Output the [x, y] coordinate of the center of the cell containing the given text.  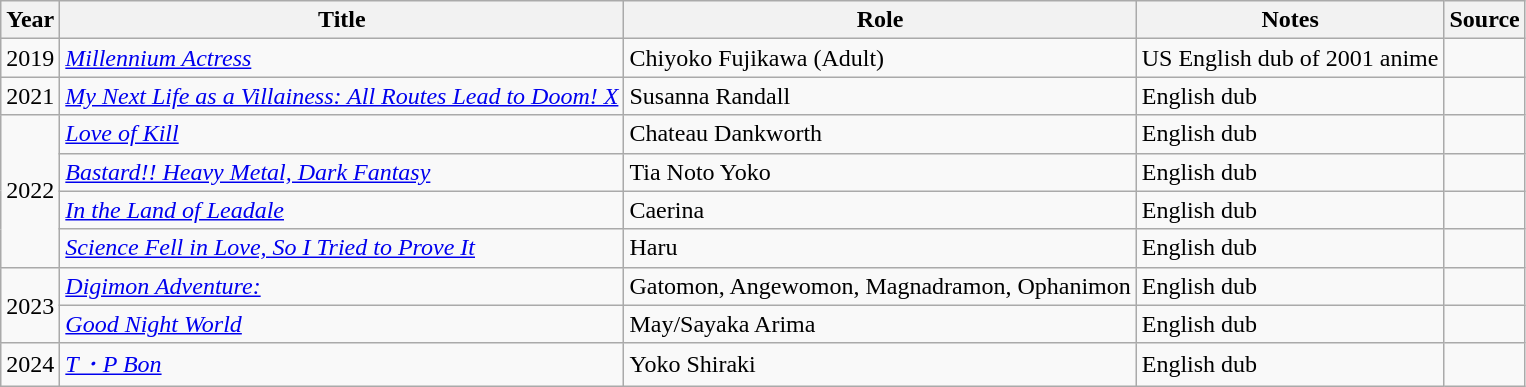
Source [1484, 20]
My Next Life as a Villainess: All Routes Lead to Doom! X [342, 96]
In the Land of Leadale [342, 210]
Bastard!! Heavy Metal, Dark Fantasy [342, 172]
2023 [30, 305]
Caerina [880, 210]
2019 [30, 58]
2022 [30, 191]
Haru [880, 248]
Good Night World [342, 324]
US English dub of 2001 anime [1290, 58]
Title [342, 20]
Yoko Shiraki [880, 364]
Notes [1290, 20]
Chateau Dankworth [880, 134]
Susanna Randall [880, 96]
Year [30, 20]
Role [880, 20]
Gatomon, Angewomon, Magnadramon, Ophanimon [880, 286]
Love of Kill [342, 134]
2021 [30, 96]
T・P Bon [342, 364]
Tia Noto Yoko [880, 172]
2024 [30, 364]
Millennium Actress [342, 58]
May/Sayaka Arima [880, 324]
Digimon Adventure: [342, 286]
Science Fell in Love, So I Tried to Prove It [342, 248]
Chiyoko Fujikawa (Adult) [880, 58]
